For the text-containing cell, return its midpoint in [X, Y] coordinate format. 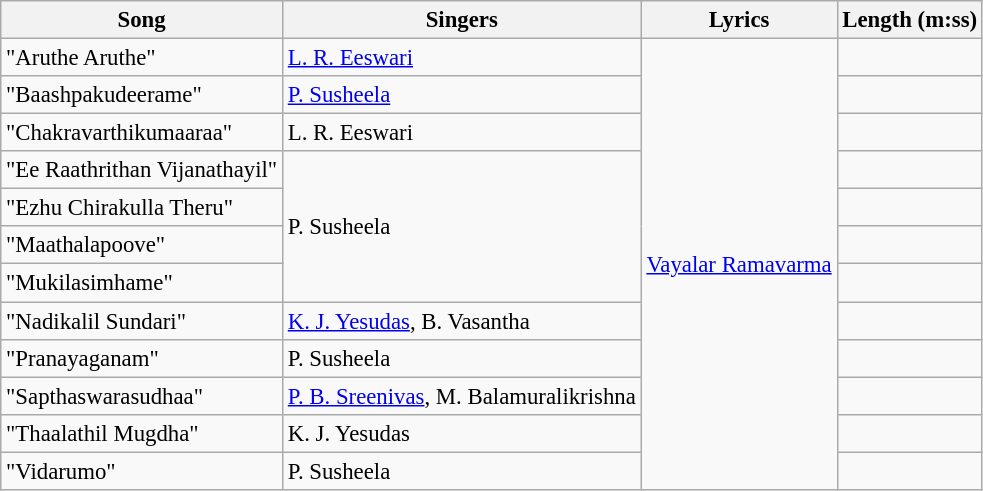
"Ezhu Chirakulla Theru" [142, 208]
K. J. Yesudas [462, 433]
"Vidarumo" [142, 471]
"Pranayaganam" [142, 358]
P. B. Sreenivas, M. Balamuralikrishna [462, 396]
"Mukilasimhame" [142, 283]
"Baashpakudeerame" [142, 95]
"Chakravarthikumaaraa" [142, 133]
"Nadikalil Sundari" [142, 321]
Vayalar Ramavarma [739, 264]
"Maathalapoove" [142, 245]
K. J. Yesudas, B. Vasantha [462, 321]
Lyrics [739, 20]
Length (m:ss) [910, 20]
"Thaalathil Mugdha" [142, 433]
Song [142, 20]
"Ee Raathrithan Vijanathayil" [142, 170]
Singers [462, 20]
"Aruthe Aruthe" [142, 58]
"Sapthaswarasudhaa" [142, 396]
